Pinpoint the cell where the given text exists, returning its (X, Y) midpoint coordinate. 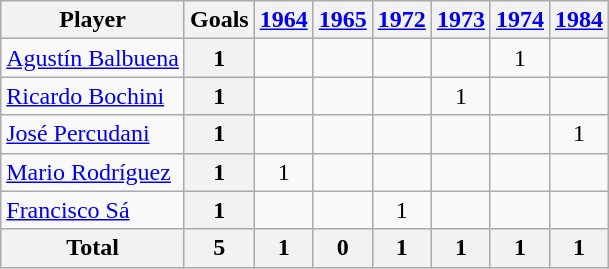
1965 (342, 20)
1984 (580, 20)
1974 (520, 20)
1964 (284, 20)
Ricardo Bochini (93, 96)
Total (93, 248)
Mario Rodríguez (93, 172)
José Percudani (93, 134)
Player (93, 20)
1973 (460, 20)
0 (342, 248)
Goals (219, 20)
Francisco Sá (93, 210)
Agustín Balbuena (93, 58)
5 (219, 248)
1972 (402, 20)
